Output the [x, y] coordinate of the center of the cell containing the given text.  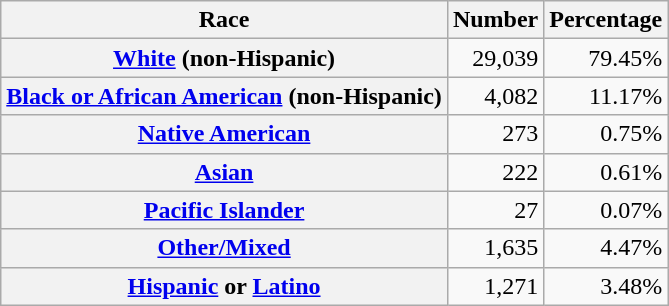
White (non-Hispanic) [224, 58]
29,039 [495, 58]
Race [224, 20]
Black or African American (non-Hispanic) [224, 96]
1,271 [495, 286]
0.75% [606, 134]
Number [495, 20]
222 [495, 172]
Other/Mixed [224, 248]
Hispanic or Latino [224, 286]
Native American [224, 134]
0.07% [606, 210]
3.48% [606, 286]
79.45% [606, 58]
11.17% [606, 96]
27 [495, 210]
Percentage [606, 20]
0.61% [606, 172]
1,635 [495, 248]
273 [495, 134]
4.47% [606, 248]
4,082 [495, 96]
Pacific Islander [224, 210]
Asian [224, 172]
